Return the [X, Y] coordinate for the center point of the cell that contains the specified text.  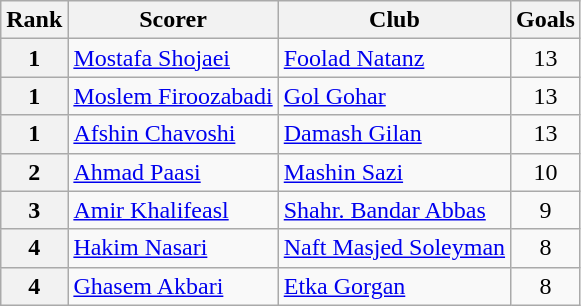
Rank [34, 20]
Mashin Sazi [394, 172]
Damash Gilan [394, 134]
Mostafa Shojaei [173, 58]
Afshin Chavoshi [173, 134]
Naft Masjed Soleyman [394, 248]
Shahr. Bandar Abbas [394, 210]
Ahmad Paasi [173, 172]
10 [546, 172]
Gol Gohar [394, 96]
Ghasem Akbari [173, 286]
Hakim Nasari [173, 248]
Foolad Natanz [394, 58]
Scorer [173, 20]
Club [394, 20]
Goals [546, 20]
9 [546, 210]
Moslem Firoozabadi [173, 96]
Etka Gorgan [394, 286]
3 [34, 210]
Amir Khalifeasl [173, 210]
2 [34, 172]
